Scan for the cell matching the given text and deliver its [X, Y] coordinate at center. 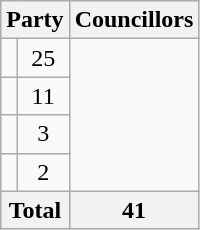
Councillors [134, 20]
Party [35, 20]
3 [43, 134]
2 [43, 172]
41 [134, 210]
25 [43, 58]
11 [43, 96]
Total [35, 210]
